Provide the (X, Y) coordinate of the cell's center where the given text is located.  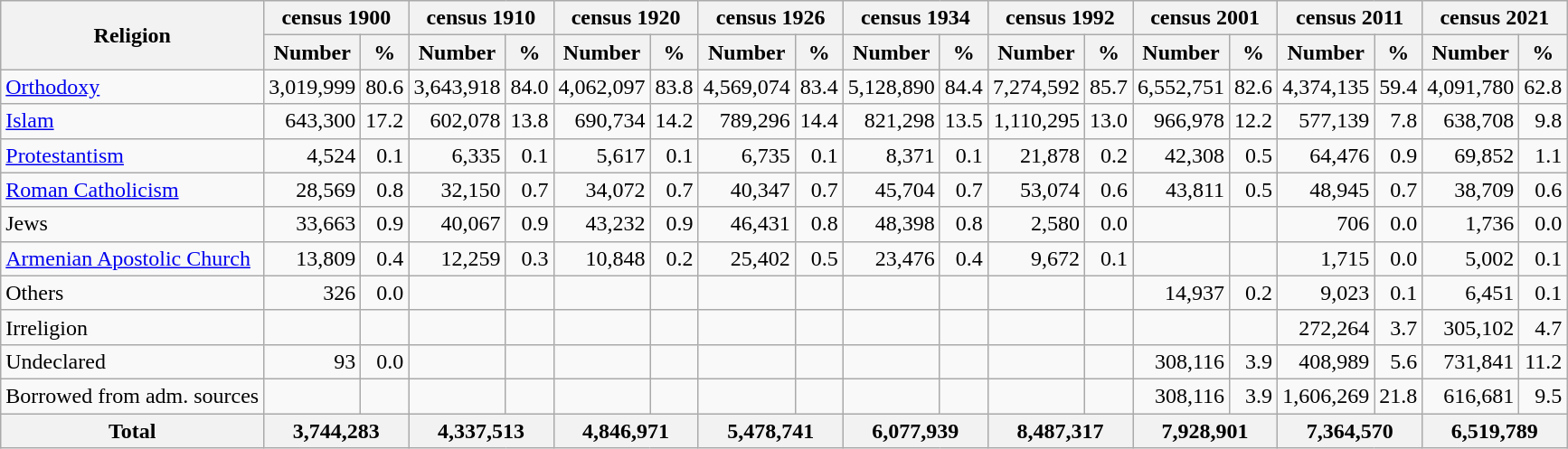
7,928,901 (1204, 431)
Undeclared (132, 361)
83.8 (675, 87)
6,335 (458, 155)
13.0 (1109, 121)
616,681 (1470, 396)
4,091,780 (1470, 87)
Religion (132, 35)
census 1910 (481, 18)
1.1 (1543, 155)
4.7 (1543, 327)
577,139 (1326, 121)
13,809 (313, 258)
6,451 (1470, 293)
9.8 (1543, 121)
40,067 (458, 224)
census 2001 (1204, 18)
272,264 (1326, 327)
706 (1326, 224)
9,672 (1036, 258)
7,274,592 (1036, 87)
1,736 (1470, 224)
census 1920 (626, 18)
4,524 (313, 155)
45,704 (892, 190)
93 (313, 361)
Others (132, 293)
46,431 (747, 224)
43,811 (1181, 190)
14.2 (675, 121)
602,078 (458, 121)
6,077,939 (915, 431)
8,371 (892, 155)
4,569,074 (747, 87)
966,978 (1181, 121)
12,259 (458, 258)
12.2 (1253, 121)
42,308 (1181, 155)
census 1934 (915, 18)
5,002 (1470, 258)
21,878 (1036, 155)
59.4 (1398, 87)
3,643,918 (458, 87)
690,734 (602, 121)
82.6 (1253, 87)
64,476 (1326, 155)
Armenian Apostolic Church (132, 258)
3.7 (1398, 327)
5,128,890 (892, 87)
34,072 (602, 190)
48,398 (892, 224)
3,744,283 (336, 431)
408,989 (1326, 361)
8,487,317 (1060, 431)
Orthodoxy (132, 87)
1,715 (1326, 258)
6,519,789 (1495, 431)
33,663 (313, 224)
3,019,999 (313, 87)
census 1900 (336, 18)
5,478,741 (770, 431)
11.2 (1543, 361)
Irreligion (132, 327)
9.5 (1543, 396)
7,364,570 (1350, 431)
13.8 (530, 121)
53,074 (1036, 190)
0.3 (530, 258)
17.2 (385, 121)
census 1926 (770, 18)
84.0 (530, 87)
14,937 (1181, 293)
80.6 (385, 87)
638,708 (1470, 121)
32,150 (458, 190)
84.4 (964, 87)
14.4 (819, 121)
10,848 (602, 258)
48,945 (1326, 190)
38,709 (1470, 190)
5.6 (1398, 361)
census 2021 (1495, 18)
13.5 (964, 121)
Borrowed from adm. sources (132, 396)
1,110,295 (1036, 121)
643,300 (313, 121)
23,476 (892, 258)
62.8 (1543, 87)
7.8 (1398, 121)
4,062,097 (602, 87)
326 (313, 293)
4,374,135 (1326, 87)
Islam (132, 121)
83.4 (819, 87)
Protestantism (132, 155)
305,102 (1470, 327)
4,337,513 (481, 431)
4,846,971 (626, 431)
28,569 (313, 190)
731,841 (1470, 361)
census 2011 (1350, 18)
9,023 (1326, 293)
Roman Catholicism (132, 190)
1,606,269 (1326, 396)
census 1992 (1060, 18)
85.7 (1109, 87)
21.8 (1398, 396)
5,617 (602, 155)
Total (132, 431)
Jews (132, 224)
6,552,751 (1181, 87)
6,735 (747, 155)
789,296 (747, 121)
40,347 (747, 190)
821,298 (892, 121)
25,402 (747, 258)
43,232 (602, 224)
2,580 (1036, 224)
69,852 (1470, 155)
